Return the [X, Y] coordinate for the center point of the cell that contains the specified text.  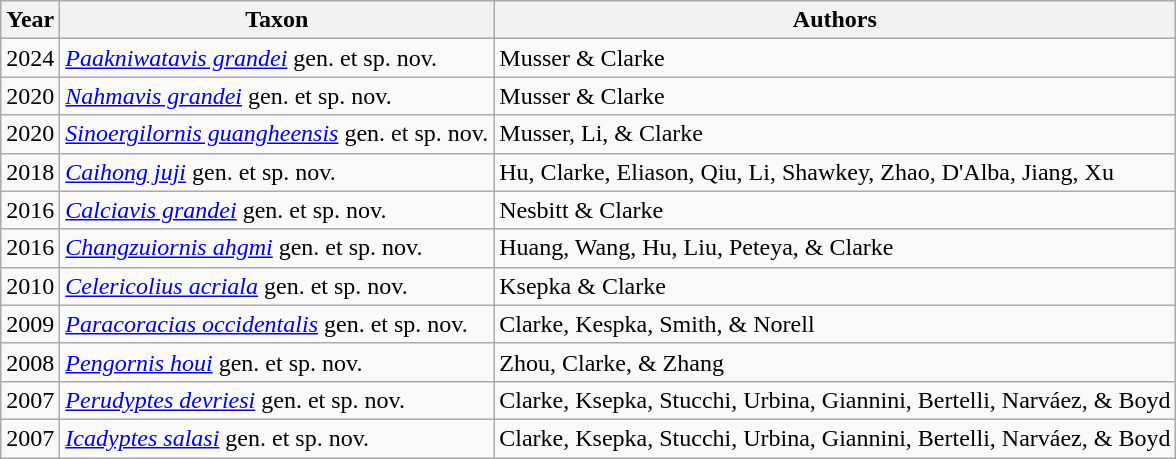
2010 [30, 286]
Hu, Clarke, Eliason, Qiu, Li, Shawkey, Zhao, D'Alba, Jiang, Xu [835, 172]
Nesbitt & Clarke [835, 210]
Nahmavis grandei gen. et sp. nov. [277, 96]
Sinoergilornis guangheensis gen. et sp. nov. [277, 134]
Ksepka & Clarke [835, 286]
Changzuiornis ahgmi gen. et sp. nov. [277, 248]
Clarke, Kespka, Smith, & Norell [835, 324]
Zhou, Clarke, & Zhang [835, 362]
Perudyptes devriesi gen. et sp. nov. [277, 400]
Huang, Wang, Hu, Liu, Peteya, & Clarke [835, 248]
Pengornis houi gen. et sp. nov. [277, 362]
Caihong juji gen. et sp. nov. [277, 172]
Year [30, 20]
Icadyptes salasi gen. et sp. nov. [277, 438]
Authors [835, 20]
Paakniwatavis grandei gen. et sp. nov. [277, 58]
Paracoracias occidentalis gen. et sp. nov. [277, 324]
2018 [30, 172]
Calciavis grandei gen. et sp. nov. [277, 210]
2008 [30, 362]
Musser, Li, & Clarke [835, 134]
Taxon [277, 20]
2024 [30, 58]
2009 [30, 324]
Celericolius acriala gen. et sp. nov. [277, 286]
